From the cell containing the given text, extract its center point as [X, Y] coordinate. 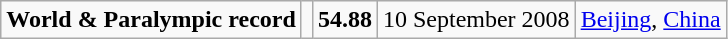
Beijing, China [650, 20]
World & Paralympic record [152, 20]
10 September 2008 [476, 20]
54.88 [344, 20]
